Extract the [X, Y] coordinate from the center of the cell holding the provided text.  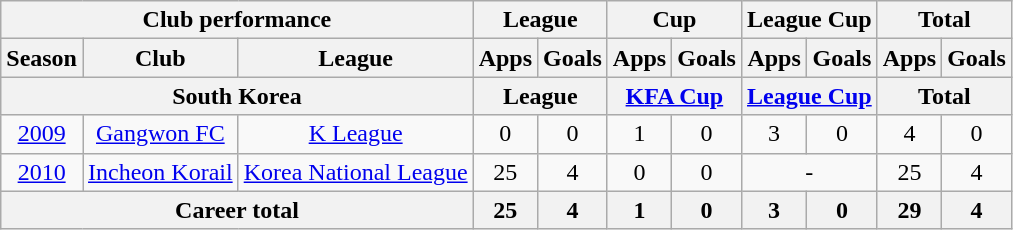
Incheon Korail [160, 172]
Club performance [237, 20]
Season [42, 58]
Gangwon FC [160, 134]
2009 [42, 134]
K League [356, 134]
Korea National League [356, 172]
Career total [237, 210]
29 [909, 210]
KFA Cup [674, 96]
South Korea [237, 96]
Cup [674, 20]
2010 [42, 172]
Club [160, 58]
- [809, 172]
